Determine the [x, y] coordinate at the center of the cell enclosing the given text.  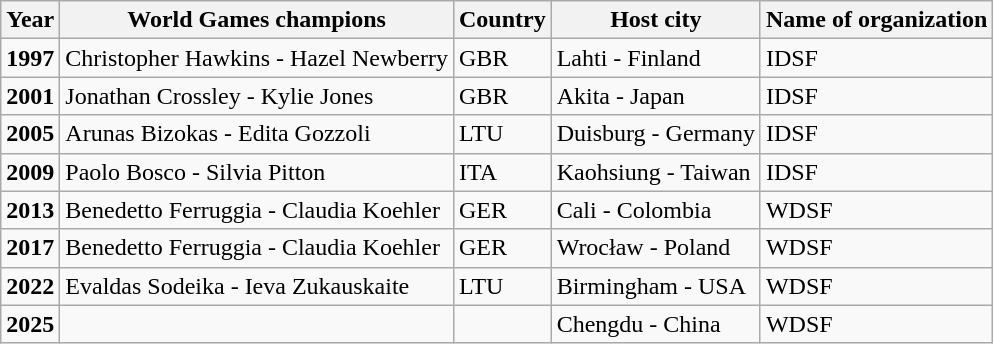
2009 [30, 172]
Country [502, 20]
Kaohsiung - Taiwan [656, 172]
Lahti - Finland [656, 58]
2001 [30, 96]
Duisburg - Germany [656, 134]
Cali - Colombia [656, 210]
Evaldas Sodeika - Ieva Zukauskaite [257, 286]
World Games champions [257, 20]
Christopher Hawkins - Hazel Newberry [257, 58]
2022 [30, 286]
Host city [656, 20]
Year [30, 20]
Wrocław - Poland [656, 248]
2025 [30, 324]
Birmingham - USA [656, 286]
Arunas Bizokas - Edita Gozzoli [257, 134]
Paolo Bosco - Silvia Pitton [257, 172]
2013 [30, 210]
2005 [30, 134]
Name of organization [876, 20]
1997 [30, 58]
2017 [30, 248]
Chengdu - China [656, 324]
Akita - Japan [656, 96]
Jonathan Crossley - Kylie Jones [257, 96]
ITA [502, 172]
